Extract the [x, y] coordinate from the center of the cell holding the provided text.  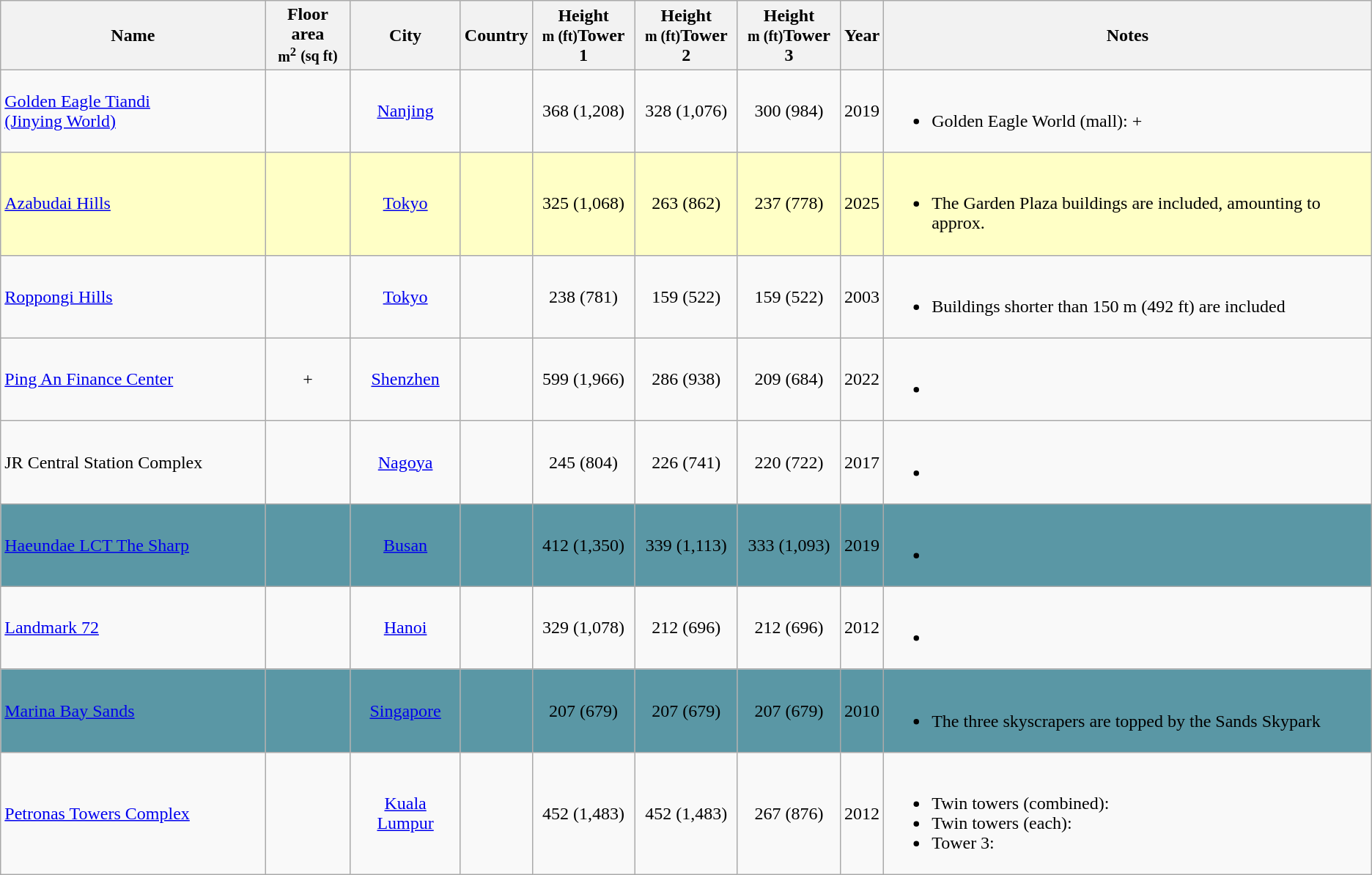
Petronas Towers Complex [133, 813]
Landmark 72 [133, 627]
263 (862) [686, 204]
Heightm (ft)Tower 3 [789, 35]
226 (741) [686, 462]
Heightm (ft)Tower 2 [686, 35]
209 (684) [789, 380]
The Garden Plaza buildings are included, amounting to approx. [1128, 204]
2025 [862, 204]
Kuala Lumpur [405, 813]
368 (1,208) [583, 111]
238 (781) [583, 296]
Golden Eagle World (mall): + [1128, 111]
Azabudai Hills [133, 204]
220 (722) [789, 462]
+ [308, 380]
Buildings shorter than 150 m (492 ft) are included [1128, 296]
Nanjing [405, 111]
286 (938) [686, 380]
333 (1,093) [789, 545]
599 (1,966) [583, 380]
245 (804) [583, 462]
Year [862, 35]
Roppongi Hills [133, 296]
City [405, 35]
Name [133, 35]
Notes [1128, 35]
339 (1,113) [686, 545]
Nagoya [405, 462]
325 (1,068) [583, 204]
Shenzhen [405, 380]
Twin towers (combined): Twin towers (each): Tower 3: [1128, 813]
Floor aream2 (sq ft) [308, 35]
Golden Eagle Tiandi (Jinying World) [133, 111]
Heightm (ft)Tower 1 [583, 35]
329 (1,078) [583, 627]
300 (984) [789, 111]
Country [496, 35]
Singapore [405, 711]
Marina Bay Sands [133, 711]
Busan [405, 545]
2017 [862, 462]
Hanoi [405, 627]
2003 [862, 296]
2010 [862, 711]
JR Central Station Complex [133, 462]
2022 [862, 380]
328 (1,076) [686, 111]
The three skyscrapers are topped by the Sands Skypark [1128, 711]
412 (1,350) [583, 545]
Haeundae LCT The Sharp [133, 545]
267 (876) [789, 813]
Ping An Finance Center [133, 380]
237 (778) [789, 204]
